For the text-containing cell, return its midpoint in (x, y) coordinate format. 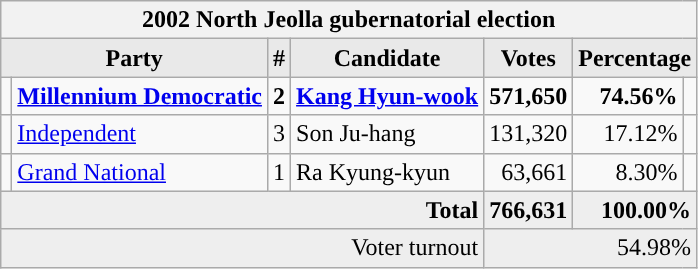
Son Ju-hang (388, 134)
Independent (140, 134)
2002 North Jeolla gubernatorial election (349, 20)
Voter turnout (242, 248)
Total (242, 210)
1 (278, 172)
Candidate (388, 58)
Grand National (140, 172)
Ra Kyung-kyun (388, 172)
Votes (528, 58)
74.56% (628, 96)
# (278, 58)
63,661 (528, 172)
766,631 (528, 210)
17.12% (628, 134)
Party (134, 58)
3 (278, 134)
Millennium Democratic (140, 96)
8.30% (628, 172)
2 (278, 96)
100.00% (635, 210)
Percentage (635, 58)
54.98% (590, 248)
571,650 (528, 96)
Kang Hyun-wook (388, 96)
131,320 (528, 134)
